Find where the given text appears and provide that cell's center as [x, y] coordinate. 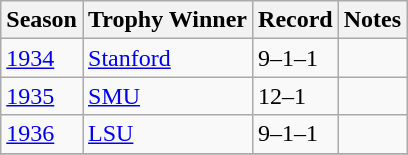
Season [42, 20]
12–1 [296, 96]
Trophy Winner [167, 20]
1934 [42, 58]
1935 [42, 96]
Stanford [167, 58]
Record [296, 20]
SMU [167, 96]
LSU [167, 134]
Notes [372, 20]
1936 [42, 134]
